Search for the cell housing the specified text and yield its [X, Y] center coordinate. 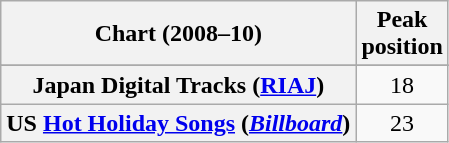
US Hot Holiday Songs (Billboard) [178, 123]
18 [402, 85]
Chart (2008–10) [178, 34]
Japan Digital Tracks (RIAJ) [178, 85]
23 [402, 123]
Peakposition [402, 34]
